Locate the cell with the specified text and output its (X, Y) center coordinate. 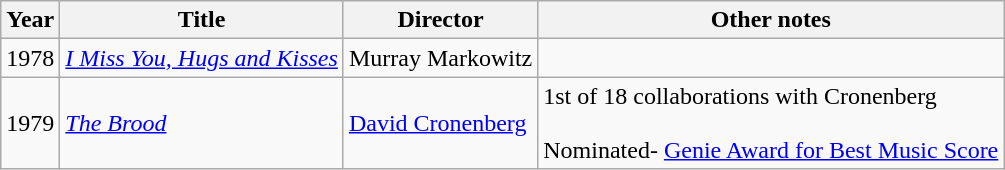
Other notes (771, 20)
The Brood (202, 123)
I Miss You, Hugs and Kisses (202, 58)
1st of 18 collaborations with CronenbergNominated- Genie Award for Best Music Score (771, 123)
Murray Markowitz (440, 58)
1978 (30, 58)
David Cronenberg (440, 123)
Director (440, 20)
1979 (30, 123)
Title (202, 20)
Year (30, 20)
